Find where the given text appears and provide that cell's center as (X, Y) coordinate. 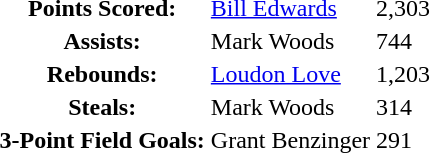
Loudon Love (290, 74)
